Find where the given text appears and provide that cell's center as (x, y) coordinate. 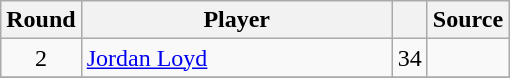
Player (236, 20)
Round (41, 20)
Jordan Loyd (236, 58)
2 (41, 58)
34 (410, 58)
Source (468, 20)
